Output the [X, Y] coordinate of the center of the cell containing the given text.  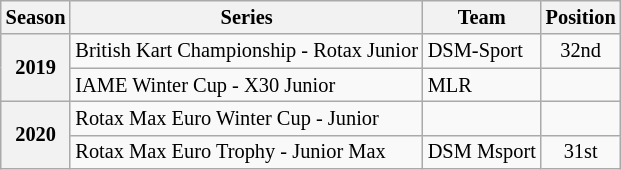
DSM-Sport [482, 51]
DSM Msport [482, 152]
Team [482, 17]
IAME Winter Cup - X30 Junior [246, 85]
Rotax Max Euro Winter Cup - Junior [246, 118]
2020 [36, 134]
Rotax Max Euro Trophy - Junior Max [246, 152]
32nd [581, 51]
MLR [482, 85]
Position [581, 17]
2019 [36, 68]
Series [246, 17]
31st [581, 152]
Season [36, 17]
British Kart Championship - Rotax Junior [246, 51]
